Find where the given text appears and provide that cell's center as (x, y) coordinate. 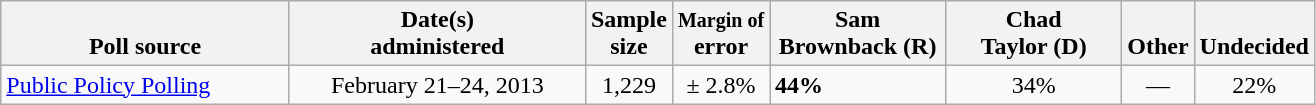
ChadTaylor (D) (1034, 34)
34% (1034, 85)
Date(s)administered (437, 34)
February 21–24, 2013 (437, 85)
Other (1158, 34)
22% (1254, 85)
± 2.8% (720, 85)
Poll source (146, 34)
1,229 (628, 85)
— (1158, 85)
Public Policy Polling (146, 85)
Margin oferror (720, 34)
Undecided (1254, 34)
44% (858, 85)
Samplesize (628, 34)
SamBrownback (R) (858, 34)
